For the text-containing cell, return its midpoint in [X, Y] coordinate format. 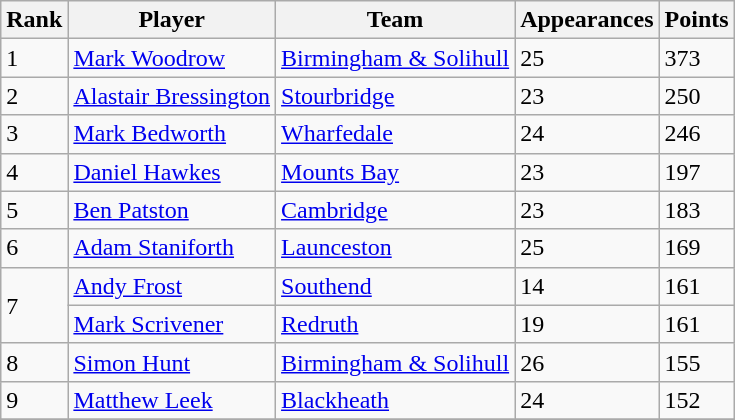
Blackheath [396, 400]
373 [696, 58]
Ben Patston [172, 210]
Wharfedale [396, 134]
Mark Scrivener [172, 324]
Adam Staniforth [172, 248]
14 [587, 286]
2 [34, 96]
Simon Hunt [172, 362]
19 [587, 324]
155 [696, 362]
7 [34, 305]
Rank [34, 20]
Daniel Hawkes [172, 172]
Southend [396, 286]
6 [34, 248]
5 [34, 210]
Alastair Bressington [172, 96]
1 [34, 58]
4 [34, 172]
Cambridge [396, 210]
Redruth [396, 324]
8 [34, 362]
197 [696, 172]
Player [172, 20]
246 [696, 134]
Team [396, 20]
250 [696, 96]
183 [696, 210]
3 [34, 134]
Mounts Bay [396, 172]
169 [696, 248]
Stourbridge [396, 96]
Matthew Leek [172, 400]
Appearances [587, 20]
Andy Frost [172, 286]
Mark Woodrow [172, 58]
9 [34, 400]
152 [696, 400]
26 [587, 362]
Launceston [396, 248]
Mark Bedworth [172, 134]
Points [696, 20]
